Provide the [X, Y] coordinate of the cell's center where the given text is located.  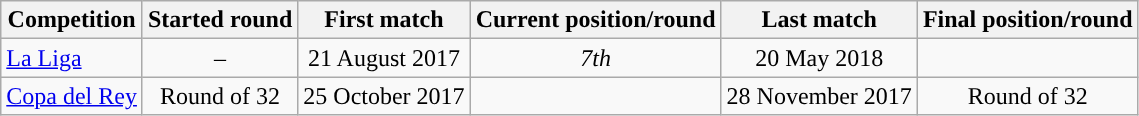
Competition [72, 20]
– [220, 58]
Started round [220, 20]
Final position/round [1028, 20]
25 October 2017 [384, 96]
First match [384, 20]
28 November 2017 [819, 96]
Copa del Rey [72, 96]
La Liga [72, 58]
Current position/round [596, 20]
Last match [819, 20]
21 August 2017 [384, 58]
20 May 2018 [819, 58]
7th [596, 58]
